Determine the (X, Y) coordinate at the center of the cell enclosing the given text.  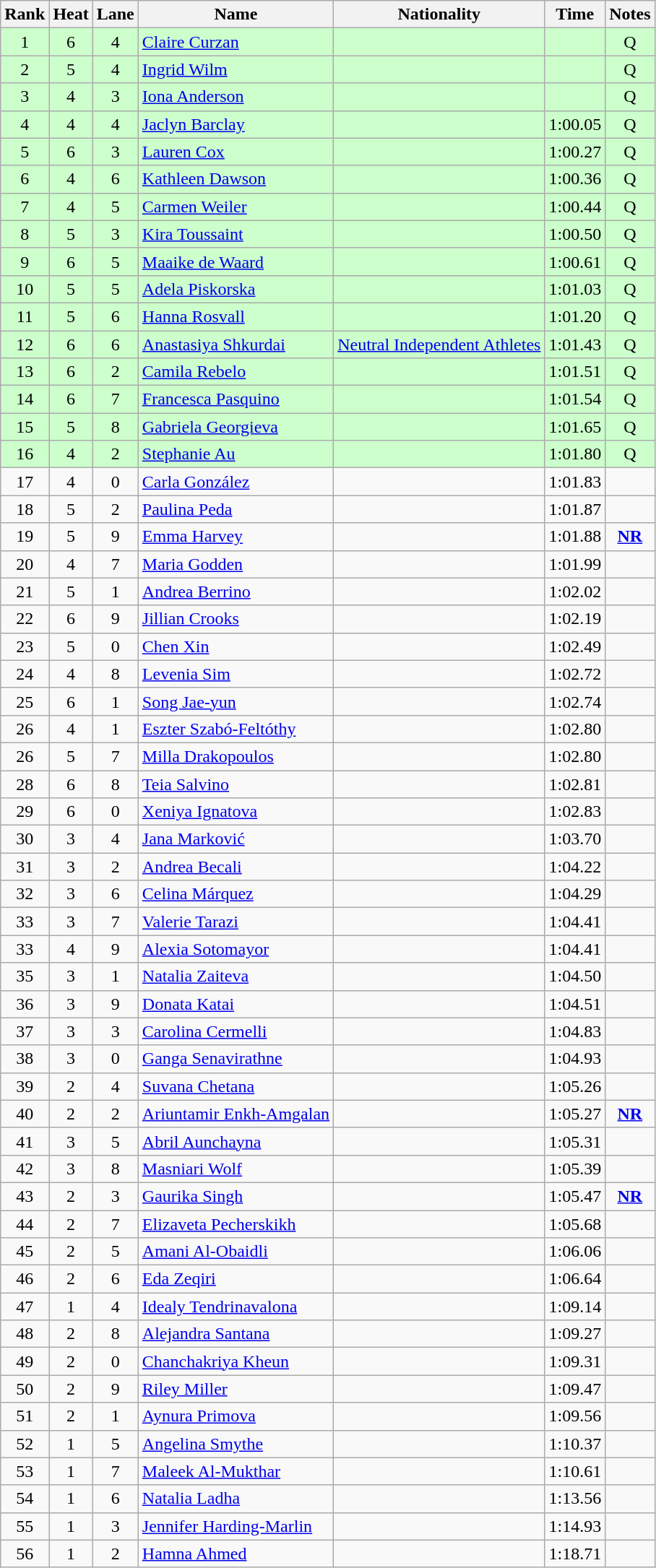
Valerie Tarazi (236, 922)
31 (25, 867)
1:01.54 (575, 399)
1:02.74 (575, 701)
56 (25, 1554)
Natalia Zaiteva (236, 976)
20 (25, 564)
51 (25, 1416)
1:00.36 (575, 179)
1:02.72 (575, 674)
1:01.88 (575, 537)
Milla Drakopoulos (236, 756)
1:18.71 (575, 1554)
1:02.02 (575, 592)
1:01.20 (575, 316)
Jaclyn Barclay (236, 124)
Gaurika Singh (236, 1196)
1:03.70 (575, 839)
1:04.51 (575, 1004)
1:00.61 (575, 261)
1:05.47 (575, 1196)
1:05.68 (575, 1224)
1:00.05 (575, 124)
Iona Anderson (236, 97)
Camila Rebelo (236, 372)
1:01.51 (575, 372)
Gabriela Georgieva (236, 427)
Lauren Cox (236, 152)
Neutral Independent Athletes (439, 345)
Paulina Peda (236, 509)
45 (25, 1252)
1:02.81 (575, 784)
Claire Curzan (236, 42)
13 (25, 372)
1:05.39 (575, 1169)
12 (25, 345)
42 (25, 1169)
1:14.93 (575, 1526)
22 (25, 619)
25 (25, 701)
41 (25, 1141)
Maleek Al-Mukthar (236, 1471)
Aynura Primova (236, 1416)
1:02.83 (575, 812)
50 (25, 1389)
Heat (71, 14)
54 (25, 1499)
1:09.27 (575, 1334)
1:05.26 (575, 1086)
35 (25, 976)
Carolina Cermelli (236, 1031)
Stephanie Au (236, 454)
Suvana Chetana (236, 1086)
Andrea Becali (236, 867)
10 (25, 289)
1:04.50 (575, 976)
1:02.49 (575, 646)
1:04.83 (575, 1031)
32 (25, 894)
Abril Aunchayna (236, 1141)
1:09.47 (575, 1389)
1:09.56 (575, 1416)
Anastasiya Shkurdai (236, 345)
1:00.27 (575, 152)
19 (25, 537)
1:04.22 (575, 867)
1:09.14 (575, 1307)
1:06.06 (575, 1252)
Jennifer Harding-Marlin (236, 1526)
Masniari Wolf (236, 1169)
1:00.44 (575, 207)
1:06.64 (575, 1279)
36 (25, 1004)
Levenia Sim (236, 674)
1:01.83 (575, 482)
Name (236, 14)
Xeniya Ignatova (236, 812)
11 (25, 316)
Ariuntamir Enkh-Amgalan (236, 1114)
28 (25, 784)
Alejandra Santana (236, 1334)
1:00.50 (575, 234)
46 (25, 1279)
Maaike de Waard (236, 261)
1:04.29 (575, 894)
1:05.27 (575, 1114)
1:01.03 (575, 289)
44 (25, 1224)
53 (25, 1471)
1:01.65 (575, 427)
Riley Miller (236, 1389)
1:10.61 (575, 1471)
40 (25, 1114)
Lane (116, 14)
39 (25, 1086)
Teia Salvino (236, 784)
14 (25, 399)
Jillian Crooks (236, 619)
Emma Harvey (236, 537)
Chanchakriya Kheun (236, 1361)
1:01.99 (575, 564)
Kathleen Dawson (236, 179)
1:04.93 (575, 1059)
Amani Al-Obaidli (236, 1252)
Notes (630, 14)
Jana Marković (236, 839)
15 (25, 427)
1:10.37 (575, 1444)
Francesca Pasquino (236, 399)
49 (25, 1361)
Time (575, 14)
Chen Xin (236, 646)
47 (25, 1307)
Ingrid Wilm (236, 69)
38 (25, 1059)
Kira Toussaint (236, 234)
18 (25, 509)
Eszter Szabó-Feltóthy (236, 729)
Adela Piskorska (236, 289)
16 (25, 454)
Hanna Rosvall (236, 316)
48 (25, 1334)
Angelina Smythe (236, 1444)
43 (25, 1196)
Celina Márquez (236, 894)
21 (25, 592)
29 (25, 812)
1:01.43 (575, 345)
24 (25, 674)
Carmen Weiler (236, 207)
30 (25, 839)
Natalia Ladha (236, 1499)
1:02.19 (575, 619)
23 (25, 646)
1:01.87 (575, 509)
Andrea Berrino (236, 592)
1:09.31 (575, 1361)
Carla González (236, 482)
Maria Godden (236, 564)
Song Jae-yun (236, 701)
Elizaveta Pecherskikh (236, 1224)
55 (25, 1526)
Rank (25, 14)
Ganga Senavirathne (236, 1059)
1:13.56 (575, 1499)
1:01.80 (575, 454)
Nationality (439, 14)
52 (25, 1444)
1:05.31 (575, 1141)
17 (25, 482)
Donata Katai (236, 1004)
37 (25, 1031)
Alexia Sotomayor (236, 949)
Idealy Tendrinavalona (236, 1307)
Eda Zeqiri (236, 1279)
Hamna Ahmed (236, 1554)
